Detect which cell encompasses the target text, then output its (x, y) center coordinate. 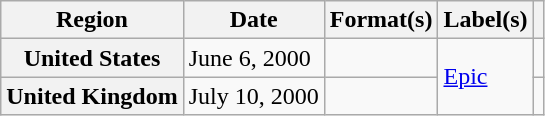
United Kingdom (92, 96)
Epic (486, 77)
July 10, 2000 (254, 96)
Format(s) (381, 20)
June 6, 2000 (254, 58)
United States (92, 58)
Region (92, 20)
Label(s) (486, 20)
Date (254, 20)
